Capture the cell that displays the provided text and extract its [x, y] central coordinate. 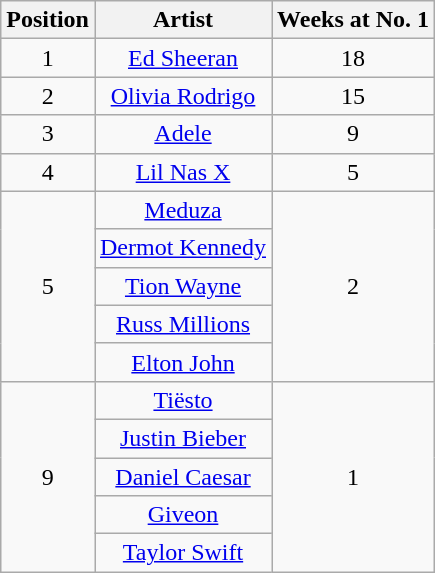
Russ Millions [182, 324]
Dermot Kennedy [182, 248]
Justin Bieber [182, 438]
Giveon [182, 515]
Tiësto [182, 400]
Adele [182, 134]
3 [48, 134]
Elton John [182, 362]
Weeks at No. 1 [354, 20]
Artist [182, 20]
Tion Wayne [182, 286]
Lil Nas X [182, 172]
Taylor Swift [182, 553]
18 [354, 58]
4 [48, 172]
Position [48, 20]
Meduza [182, 210]
Ed Sheeran [182, 58]
15 [354, 96]
Daniel Caesar [182, 477]
Olivia Rodrigo [182, 96]
